Return the (x, y) coordinate for the center point of the cell that contains the specified text.  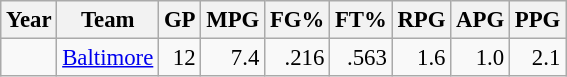
.216 (298, 58)
MPG (233, 20)
Baltimore (108, 58)
PPG (537, 20)
12 (180, 58)
GP (180, 20)
2.1 (537, 58)
Team (108, 20)
Year (29, 20)
RPG (422, 20)
FG% (298, 20)
1.6 (422, 58)
FT% (362, 20)
APG (480, 20)
.563 (362, 58)
7.4 (233, 58)
1.0 (480, 58)
